Locate the cell with the specified text and output its (x, y) center coordinate. 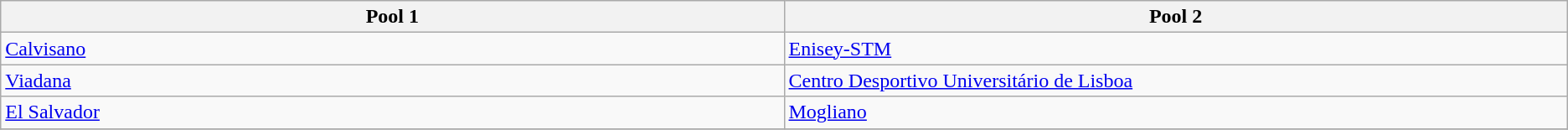
Pool 2 (1176, 17)
Enisey-STM (1176, 49)
Viadana (392, 81)
Mogliano (1176, 112)
Calvisano (392, 49)
El Salvador (392, 112)
Pool 1 (392, 17)
Centro Desportivo Universitário de Lisboa (1176, 81)
